Pinpoint the cell where the given text exists, returning its [x, y] midpoint coordinate. 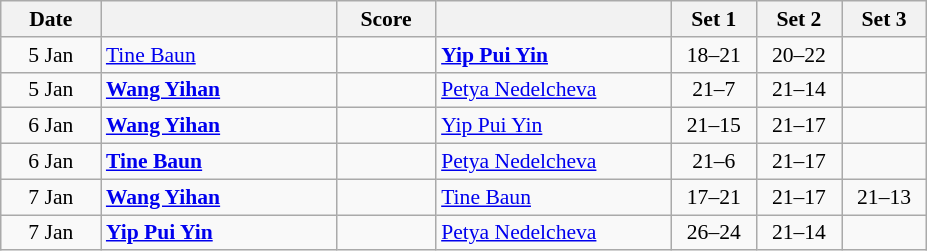
21–15 [714, 126]
Score [386, 19]
20–22 [798, 55]
Set 2 [798, 19]
17–21 [714, 197]
18–21 [714, 55]
21–7 [714, 90]
21–13 [884, 197]
Set 1 [714, 19]
26–24 [714, 233]
Set 3 [884, 19]
21–6 [714, 162]
Date [51, 19]
